Return the [x, y] coordinate for the center point of the cell that contains the specified text.  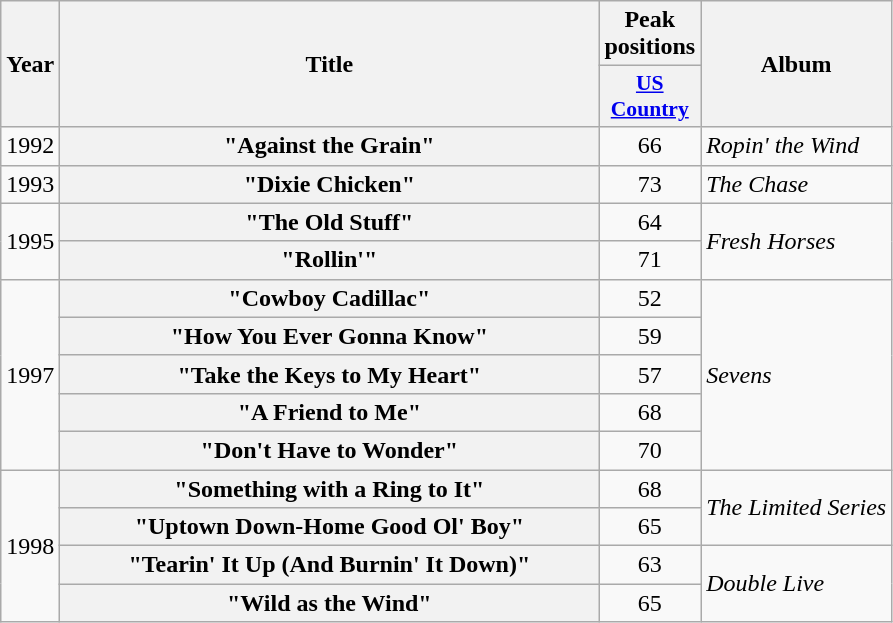
73 [650, 184]
70 [650, 450]
1998 [30, 546]
The Chase [796, 184]
"Uptown Down-Home Good Ol' Boy" [330, 527]
"Rollin'" [330, 260]
Fresh Horses [796, 241]
Double Live [796, 584]
"Take the Keys to My Heart" [330, 374]
"Tearin' It Up (And Burnin' It Down)" [330, 565]
"Don't Have to Wonder" [330, 450]
"How You Ever Gonna Know" [330, 336]
1997 [30, 374]
64 [650, 222]
Album [796, 64]
63 [650, 565]
Year [30, 64]
"A Friend to Me" [330, 412]
59 [650, 336]
Ropin' the Wind [796, 146]
57 [650, 374]
1993 [30, 184]
"The Old Stuff" [330, 222]
1992 [30, 146]
Sevens [796, 374]
"Dixie Chicken" [330, 184]
The Limited Series [796, 508]
Title [330, 64]
"Wild as the Wind" [330, 603]
"Cowboy Cadillac" [330, 298]
Peak positions [650, 34]
66 [650, 146]
USCountry [650, 96]
"Against the Grain" [330, 146]
"Something with a Ring to It" [330, 489]
52 [650, 298]
1995 [30, 241]
71 [650, 260]
